Return (x, y) of the center of cell containing provided text 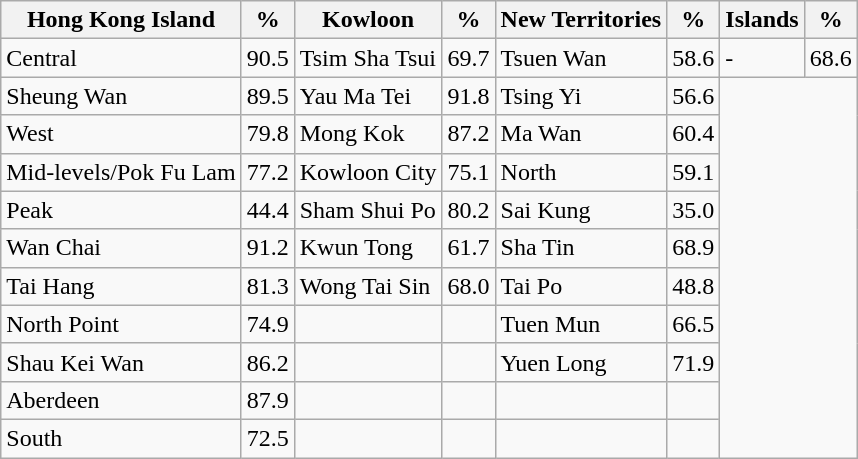
Shau Kei Wan (121, 362)
60.4 (694, 134)
44.4 (268, 210)
North Point (121, 324)
81.3 (268, 286)
Yau Ma Tei (368, 96)
69.7 (468, 58)
58.6 (694, 58)
68.9 (694, 248)
91.8 (468, 96)
- (762, 58)
59.1 (694, 172)
Yuen Long (581, 362)
Sham Shui Po (368, 210)
87.2 (468, 134)
Mong Kok (368, 134)
West (121, 134)
79.8 (268, 134)
75.1 (468, 172)
Sai Kung (581, 210)
Kwun Tong (368, 248)
61.7 (468, 248)
New Territories (581, 20)
56.6 (694, 96)
Ma Wan (581, 134)
71.9 (694, 362)
91.2 (268, 248)
66.5 (694, 324)
Aberdeen (121, 400)
Tai Po (581, 286)
Tsuen Wan (581, 58)
Wan Chai (121, 248)
89.5 (268, 96)
87.9 (268, 400)
Sha Tin (581, 248)
North (581, 172)
Tai Hang (121, 286)
Tsing Yi (581, 96)
Hong Kong Island (121, 20)
35.0 (694, 210)
Sheung Wan (121, 96)
Islands (762, 20)
Kowloon City (368, 172)
68.6 (830, 58)
South (121, 438)
90.5 (268, 58)
Mid-levels/Pok Fu Lam (121, 172)
Wong Tai Sin (368, 286)
Peak (121, 210)
68.0 (468, 286)
80.2 (468, 210)
48.8 (694, 286)
Tuen Mun (581, 324)
Central (121, 58)
86.2 (268, 362)
Kowloon (368, 20)
77.2 (268, 172)
72.5 (268, 438)
Tsim Sha Tsui (368, 58)
74.9 (268, 324)
